Search for the cell housing the specified text and yield its [x, y] center coordinate. 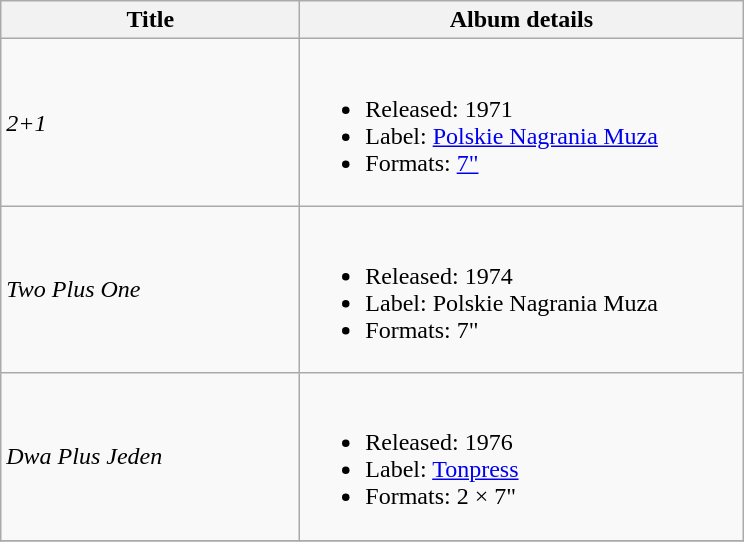
Album details [522, 20]
Released: 1976Label: TonpressFormats: 2 × 7" [522, 456]
2+1 [150, 122]
Dwa Plus Jeden [150, 456]
Released: 1971Label: Polskie Nagrania MuzaFormats: 7" [522, 122]
Two Plus One [150, 290]
Released: 1974Label: Polskie Nagrania MuzaFormats: 7" [522, 290]
Title [150, 20]
